Locate the cell with the specified text and output its [x, y] center coordinate. 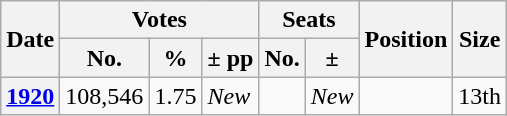
± pp [230, 58]
Size [480, 39]
Date [30, 39]
108,546 [104, 96]
Seats [309, 20]
Position [406, 39]
% [176, 58]
Votes [160, 20]
1920 [30, 96]
1.75 [176, 96]
13th [480, 96]
± [332, 58]
